Find where the given text appears and provide that cell's center as (x, y) coordinate. 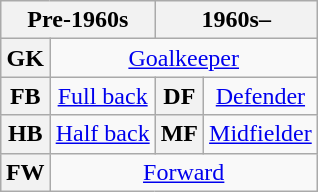
Midfielder (261, 134)
Defender (261, 96)
Goalkeeper (184, 58)
Pre-1960s (78, 20)
HB (25, 134)
Half back (102, 134)
FB (25, 96)
1960s– (236, 20)
DF (179, 96)
MF (179, 134)
GK (25, 58)
Full back (102, 96)
FW (25, 172)
Forward (184, 172)
